Identify which cell holds the provided text, then report its [X, Y] central coordinate. 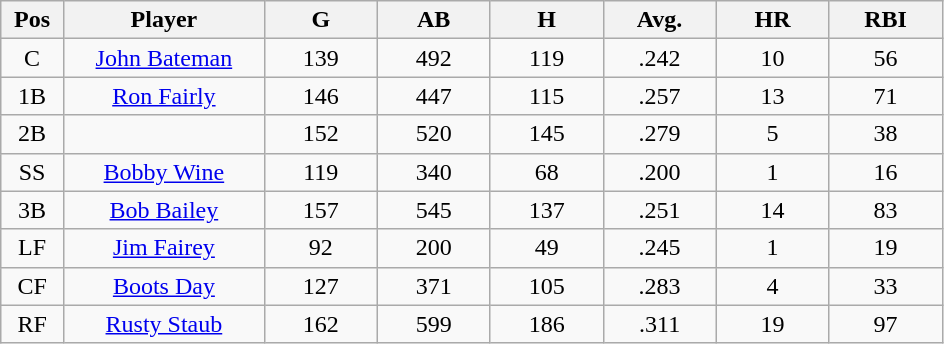
H [546, 20]
RBI [886, 20]
.251 [660, 210]
Rusty Staub [164, 324]
AB [434, 20]
RF [32, 324]
127 [320, 286]
Bob Bailey [164, 210]
68 [546, 172]
599 [434, 324]
.245 [660, 248]
1B [32, 96]
97 [886, 324]
.257 [660, 96]
C [32, 58]
4 [772, 286]
340 [434, 172]
137 [546, 210]
16 [886, 172]
200 [434, 248]
105 [546, 286]
Pos [32, 20]
Bobby Wine [164, 172]
146 [320, 96]
83 [886, 210]
Avg. [660, 20]
145 [546, 134]
John Bateman [164, 58]
HR [772, 20]
92 [320, 248]
Ron Fairly [164, 96]
SS [32, 172]
162 [320, 324]
447 [434, 96]
152 [320, 134]
LF [32, 248]
115 [546, 96]
56 [886, 58]
49 [546, 248]
492 [434, 58]
.279 [660, 134]
.311 [660, 324]
Boots Day [164, 286]
139 [320, 58]
.200 [660, 172]
CF [32, 286]
545 [434, 210]
5 [772, 134]
G [320, 20]
371 [434, 286]
2B [32, 134]
157 [320, 210]
13 [772, 96]
71 [886, 96]
10 [772, 58]
Jim Fairey [164, 248]
Player [164, 20]
3B [32, 210]
38 [886, 134]
.242 [660, 58]
14 [772, 210]
.283 [660, 286]
33 [886, 286]
186 [546, 324]
520 [434, 134]
